Detect which cell encompasses the target text, then output its (x, y) center coordinate. 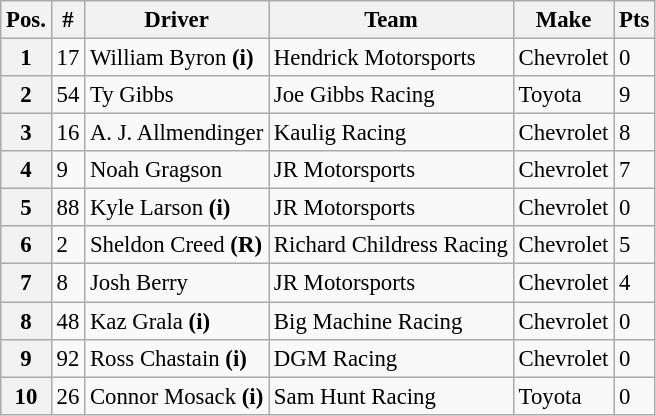
88 (68, 208)
54 (68, 95)
Kaz Grala (i) (177, 321)
10 (26, 396)
# (68, 20)
Joe Gibbs Racing (392, 95)
Ty Gibbs (177, 95)
DGM Racing (392, 358)
6 (26, 245)
92 (68, 358)
Make (563, 20)
Hendrick Motorsports (392, 58)
A. J. Allmendinger (177, 133)
Richard Childress Racing (392, 245)
Connor Mosack (i) (177, 396)
Josh Berry (177, 283)
16 (68, 133)
Noah Gragson (177, 170)
Pos. (26, 20)
Kaulig Racing (392, 133)
Ross Chastain (i) (177, 358)
26 (68, 396)
Driver (177, 20)
William Byron (i) (177, 58)
17 (68, 58)
1 (26, 58)
Team (392, 20)
Pts (634, 20)
Sheldon Creed (R) (177, 245)
Sam Hunt Racing (392, 396)
Kyle Larson (i) (177, 208)
48 (68, 321)
3 (26, 133)
Big Machine Racing (392, 321)
